Return the (X, Y) coordinate for the center point of the cell that contains the specified text.  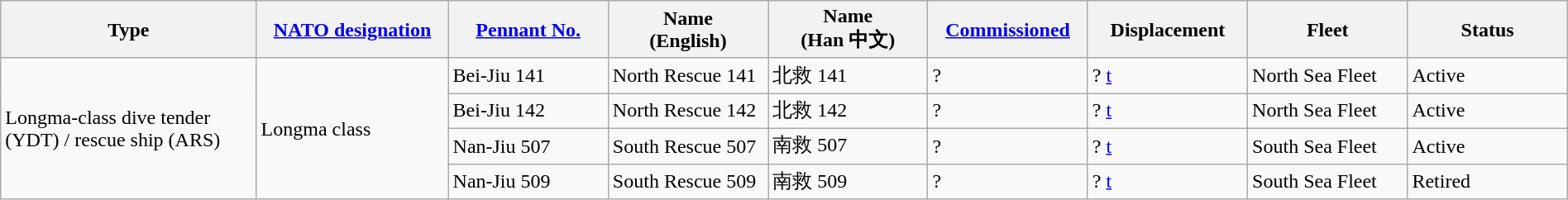
Status (1487, 30)
South Rescue 509 (688, 182)
Longma class (352, 128)
Bei-Jiu 141 (528, 76)
Fleet (1328, 30)
NATO designation (352, 30)
Nan-Jiu 509 (528, 182)
南救 509 (849, 182)
Name(English) (688, 30)
Bei-Jiu 142 (528, 111)
Type (129, 30)
北救 141 (849, 76)
Name(Han 中文) (849, 30)
North Rescue 142 (688, 111)
南救 507 (849, 145)
Nan-Jiu 507 (528, 145)
Commissioned (1007, 30)
北救 142 (849, 111)
Retired (1487, 182)
Longma-class dive tender (YDT) / rescue ship (ARS) (129, 128)
Displacement (1168, 30)
Pennant No. (528, 30)
South Rescue 507 (688, 145)
North Rescue 141 (688, 76)
